Determine the (x, y) coordinate at the center of the cell enclosing the given text.  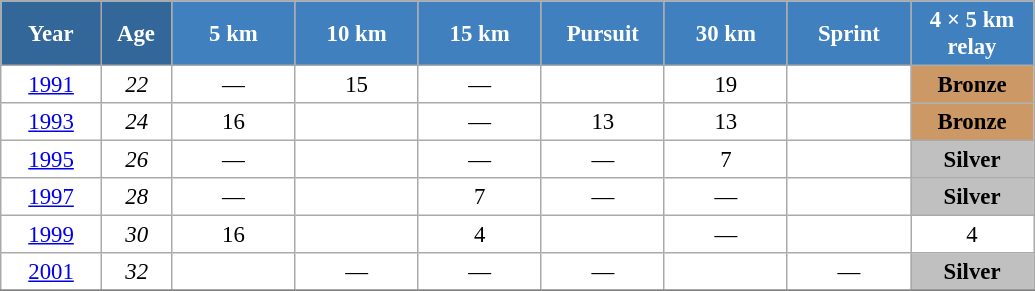
26 (136, 160)
10 km (356, 34)
Pursuit (602, 34)
5 km (234, 34)
15 km (480, 34)
1991 (52, 85)
30 km (726, 34)
Sprint (848, 34)
1993 (52, 122)
24 (136, 122)
28 (136, 197)
1997 (52, 197)
Year (52, 34)
30 (136, 235)
15 (356, 85)
1995 (52, 160)
19 (726, 85)
Age (136, 34)
4 × 5 km relay (972, 34)
22 (136, 85)
1999 (52, 235)
